Determine the [x, y] coordinate at the center of the cell enclosing the given text.  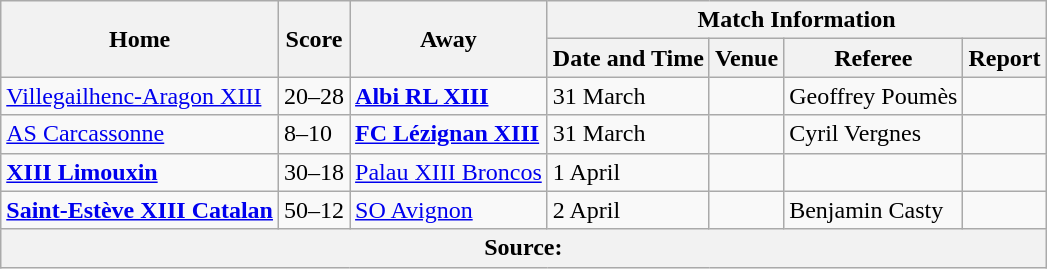
Benjamin Casty [874, 210]
Palau XIII Broncos [449, 172]
FC Lézignan XIII [449, 134]
20–28 [314, 96]
Date and Time [628, 58]
AS Carcassonne [140, 134]
Venue [746, 58]
Away [449, 39]
SO Avignon [449, 210]
Home [140, 39]
1 April [628, 172]
Villegailhenc-Aragon XIII [140, 96]
Source: [524, 248]
50–12 [314, 210]
Match Information [796, 20]
Referee [874, 58]
Cyril Vergnes [874, 134]
XIII Limouxin [140, 172]
8–10 [314, 134]
Report [1004, 58]
Score [314, 39]
30–18 [314, 172]
Saint-Estève XIII Catalan [140, 210]
Geoffrey Poumès [874, 96]
2 April [628, 210]
Albi RL XIII [449, 96]
